Find where the given text appears and provide that cell's center as (x, y) coordinate. 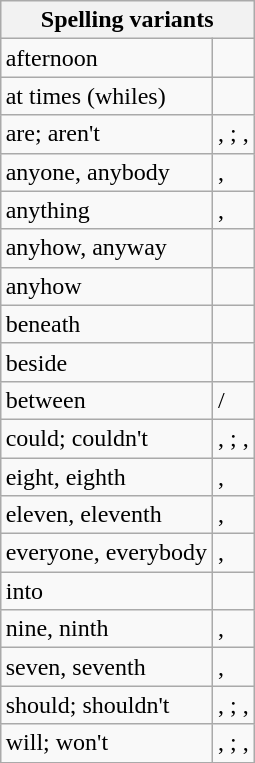
are; aren't (106, 134)
will; won't (106, 743)
between (106, 400)
nine, ninth (106, 629)
everyone, everybody (106, 553)
eight, eighth (106, 477)
anyone, anybody (106, 172)
beside (106, 362)
beneath (106, 324)
at times (whiles) (106, 96)
afternoon (106, 58)
should; shouldn't (106, 705)
could; couldn't (106, 438)
anyhow (106, 286)
into (106, 591)
seven, seventh (106, 667)
eleven, eleventh (106, 515)
/ (234, 400)
Spelling variants (127, 20)
anyhow, anyway (106, 248)
anything (106, 210)
